Scan for the cell matching the given text and deliver its (x, y) coordinate at center. 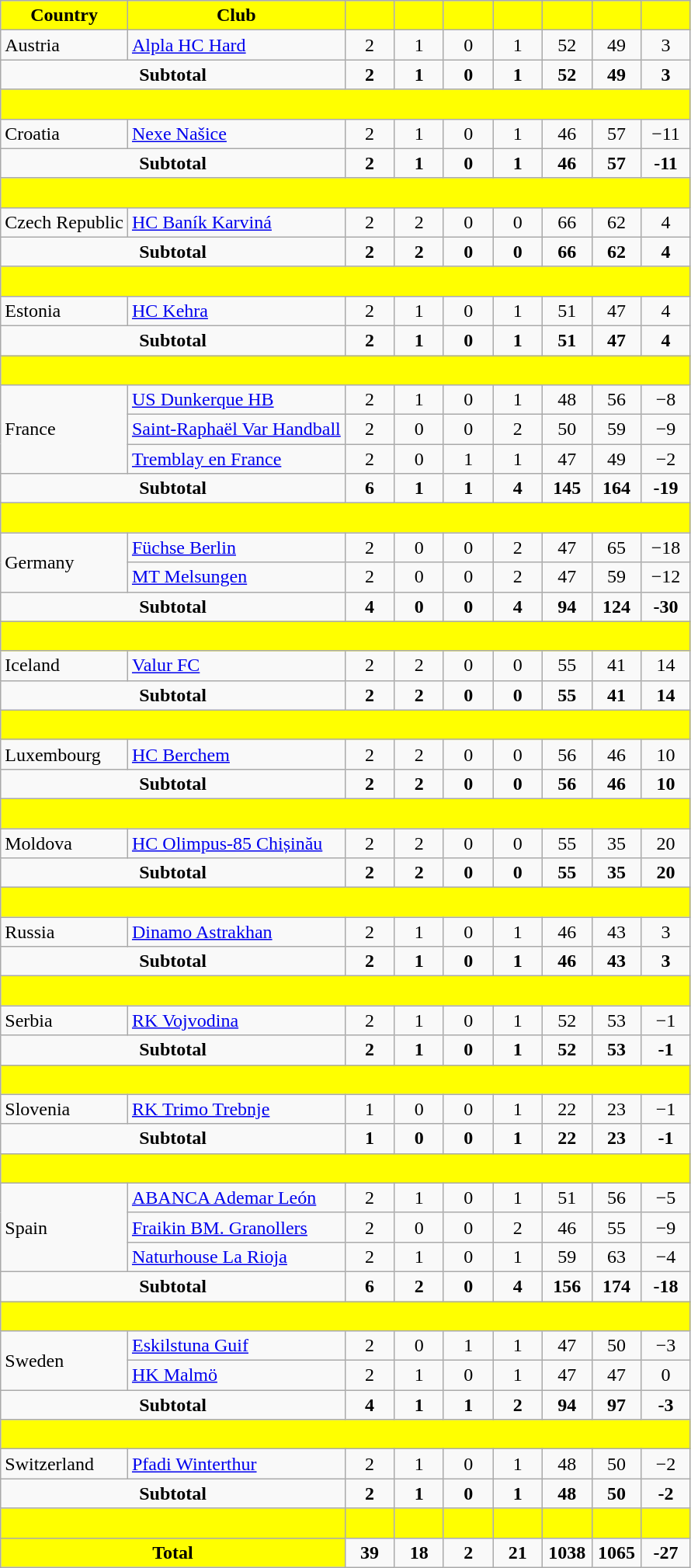
-30 (666, 607)
MT Melsungen (236, 577)
HC Olimpus-85 Chișinău (236, 843)
HC Berchem (236, 754)
Füchse Berlin (236, 548)
156 (568, 1286)
-19 (666, 488)
France (64, 429)
Russia (64, 932)
Naturhouse La Rioja (236, 1257)
-3 (666, 1405)
Eskilstuna Guif (236, 1346)
−18 (666, 548)
-2 (666, 1493)
Dinamo Astrakhan (236, 932)
RK Trimo Trebnje (236, 1109)
-11 (666, 163)
Iceland (64, 666)
ABANCA Ademar León (236, 1198)
-27 (666, 1552)
Nexe Našice (236, 134)
Fraikin BM. Granollers (236, 1227)
Moldova (64, 843)
Alpla HC Hard (236, 45)
US Dunkerque HB (236, 400)
Spain (64, 1227)
−11 (666, 134)
−3 (666, 1346)
Slovenia (64, 1109)
1038 (568, 1552)
Germany (64, 562)
Saint-Raphaël Var Handball (236, 429)
Switzerland (64, 1464)
39 (370, 1552)
Czech Republic (64, 222)
Country (64, 16)
Serbia (64, 1020)
Sweden (64, 1361)
65 (616, 548)
97 (616, 1405)
HK Malmö (236, 1375)
Croatia (64, 134)
Austria (64, 45)
145 (568, 488)
RK Vojvodina (236, 1020)
−4 (666, 1257)
Estonia (64, 311)
−12 (666, 577)
Club (236, 16)
21 (518, 1552)
Pfadi Winterthur (236, 1464)
−5 (666, 1198)
1065 (616, 1552)
Total (173, 1552)
Valur FC (236, 666)
HC Baník Karviná (236, 222)
63 (616, 1257)
174 (616, 1286)
-18 (666, 1286)
Tremblay en France (236, 459)
Luxembourg (64, 754)
−8 (666, 400)
18 (419, 1552)
164 (616, 488)
HC Kehra (236, 311)
124 (616, 607)
